For the text-containing cell, return its midpoint in [X, Y] coordinate format. 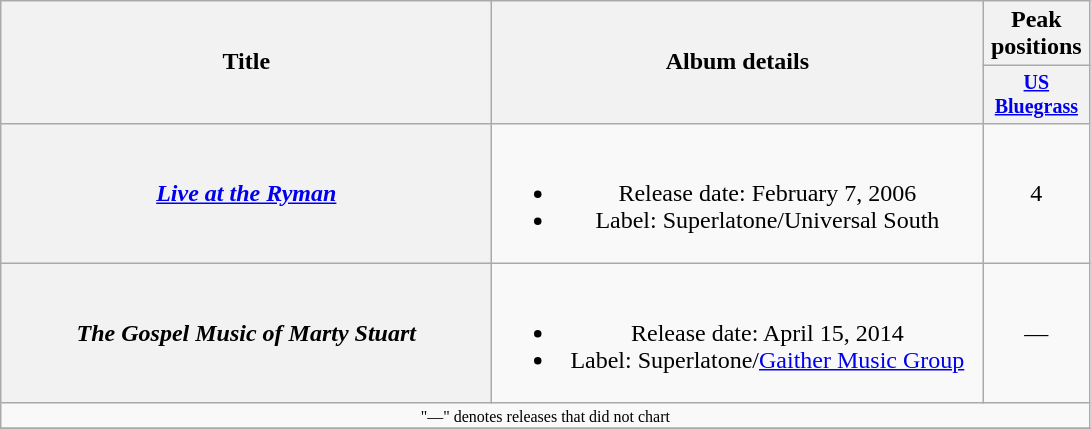
— [1036, 333]
4 [1036, 193]
The Gospel Music of Marty Stuart [246, 333]
Title [246, 62]
Peak positions [1036, 34]
Live at the Ryman [246, 193]
"—" denotes releases that did not chart [546, 415]
Release date: April 15, 2014Label: Superlatone/Gaither Music Group [738, 333]
Release date: February 7, 2006Label: Superlatone/Universal South [738, 193]
US Bluegrass [1036, 94]
Album details [738, 62]
